Return [x, y] of the center of cell containing provided text 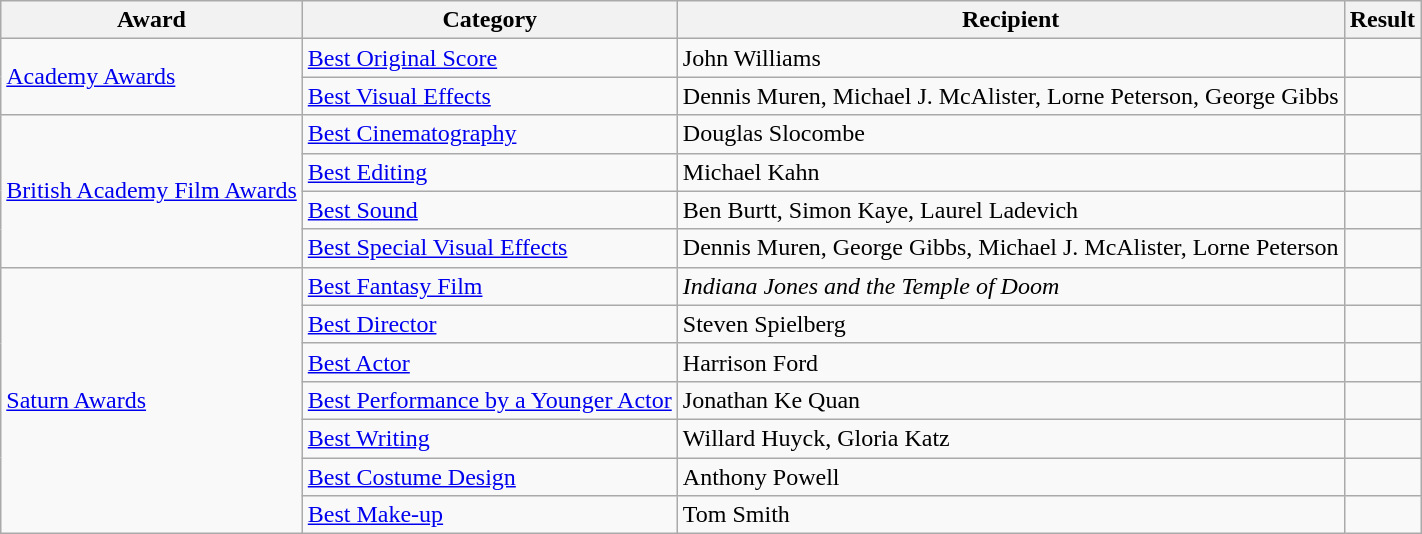
Best Make-up [490, 515]
Harrison Ford [1010, 362]
Best Fantasy Film [490, 286]
Saturn Awards [152, 400]
Category [490, 20]
Dennis Muren, Michael J. McAlister, Lorne Peterson, George Gibbs [1010, 96]
Best Director [490, 324]
Best Original Score [490, 58]
Award [152, 20]
Best Costume Design [490, 477]
Recipient [1010, 20]
Dennis Muren, George Gibbs, Michael J. McAlister, Lorne Peterson [1010, 248]
Best Cinematography [490, 134]
Douglas Slocombe [1010, 134]
Result [1382, 20]
Academy Awards [152, 77]
Indiana Jones and the Temple of Doom [1010, 286]
Michael Kahn [1010, 172]
Steven Spielberg [1010, 324]
Ben Burtt, Simon Kaye, Laurel Ladevich [1010, 210]
Best Sound [490, 210]
Best Writing [490, 438]
John Williams [1010, 58]
Tom Smith [1010, 515]
Best Visual Effects [490, 96]
Best Actor [490, 362]
Anthony Powell [1010, 477]
Best Performance by a Younger Actor [490, 400]
Willard Huyck, Gloria Katz [1010, 438]
British Academy Film Awards [152, 191]
Best Special Visual Effects [490, 248]
Jonathan Ke Quan [1010, 400]
Best Editing [490, 172]
